Output the (x, y) coordinate of the center of the cell containing the given text.  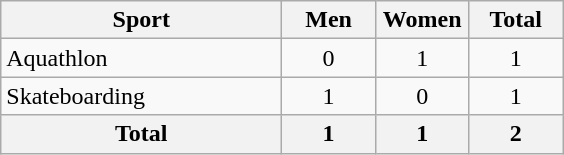
Women (422, 20)
2 (516, 134)
Skateboarding (142, 96)
Aquathlon (142, 58)
Sport (142, 20)
Men (329, 20)
